Determine the [x, y] coordinate at the center of the cell enclosing the given text.  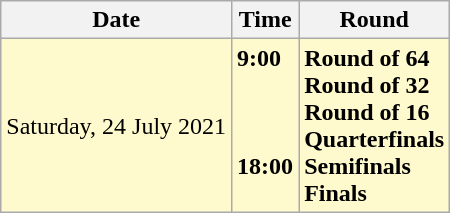
Date [116, 20]
9:00 18:00 [266, 126]
Round [374, 20]
Time [266, 20]
Saturday, 24 July 2021 [116, 126]
Round of 64Round of 32Round of 16QuarterfinalsSemifinalsFinals [374, 126]
